Determine the [x, y] coordinate at the center of the cell enclosing the given text.  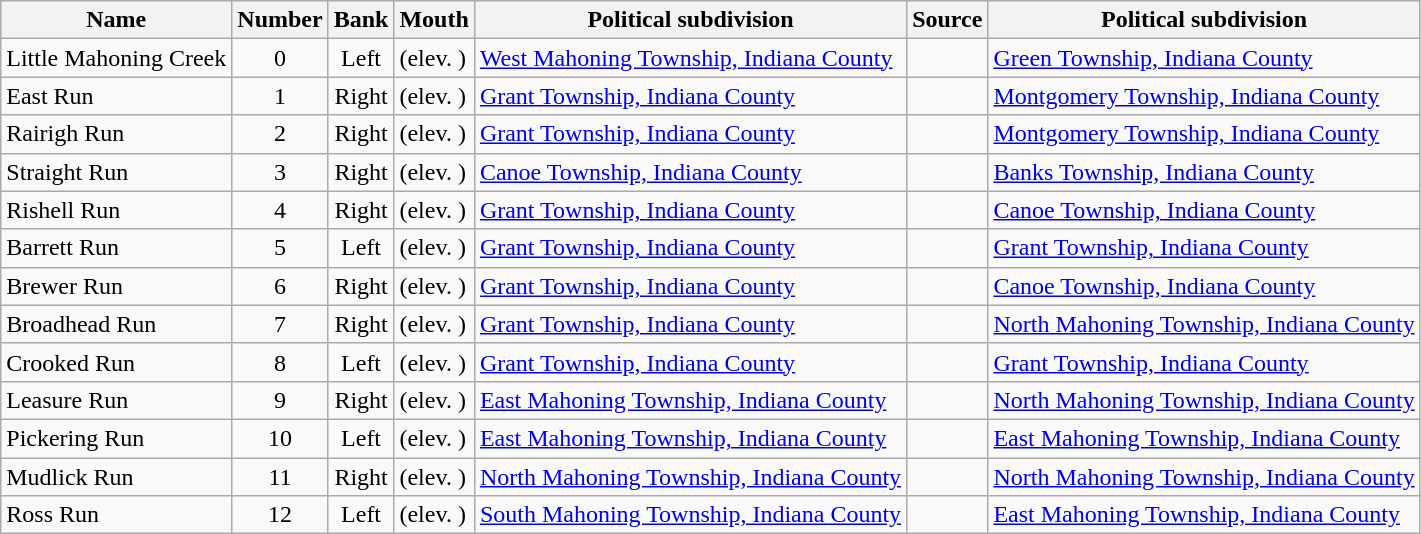
Barrett Run [116, 248]
West Mahoning Township, Indiana County [690, 58]
9 [280, 400]
Pickering Run [116, 438]
East Run [116, 96]
12 [280, 515]
3 [280, 172]
5 [280, 248]
Green Township, Indiana County [1204, 58]
Banks Township, Indiana County [1204, 172]
Brewer Run [116, 286]
Name [116, 20]
11 [280, 477]
South Mahoning Township, Indiana County [690, 515]
0 [280, 58]
Mouth [434, 20]
Rishell Run [116, 210]
4 [280, 210]
10 [280, 438]
8 [280, 362]
Number [280, 20]
Leasure Run [116, 400]
Ross Run [116, 515]
Rairigh Run [116, 134]
Broadhead Run [116, 324]
Source [948, 20]
Straight Run [116, 172]
1 [280, 96]
Crooked Run [116, 362]
6 [280, 286]
7 [280, 324]
Bank [361, 20]
2 [280, 134]
Mudlick Run [116, 477]
Little Mahoning Creek [116, 58]
